Output the [X, Y] coordinate of the center of the cell containing the given text.  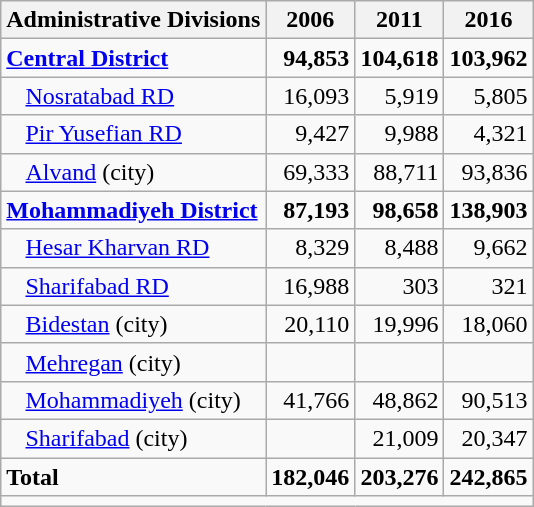
18,060 [488, 324]
Nosratabad RD [134, 96]
21,009 [400, 438]
182,046 [310, 477]
Alvand (city) [134, 172]
5,805 [488, 96]
242,865 [488, 477]
41,766 [310, 400]
321 [488, 286]
Total [134, 477]
20,347 [488, 438]
8,329 [310, 248]
2011 [400, 20]
Mohammadiyeh (city) [134, 400]
2006 [310, 20]
Mohammadiyeh District [134, 210]
9,427 [310, 134]
Pir Yusefian RD [134, 134]
Central District [134, 58]
103,962 [488, 58]
16,093 [310, 96]
88,711 [400, 172]
5,919 [400, 96]
9,988 [400, 134]
8,488 [400, 248]
303 [400, 286]
203,276 [400, 477]
138,903 [488, 210]
2016 [488, 20]
69,333 [310, 172]
87,193 [310, 210]
94,853 [310, 58]
Hesar Kharvan RD [134, 248]
104,618 [400, 58]
Mehregan (city) [134, 362]
Sharifabad (city) [134, 438]
Administrative Divisions [134, 20]
Sharifabad RD [134, 286]
Bidestan (city) [134, 324]
90,513 [488, 400]
48,862 [400, 400]
98,658 [400, 210]
20,110 [310, 324]
16,988 [310, 286]
4,321 [488, 134]
19,996 [400, 324]
9,662 [488, 248]
93,836 [488, 172]
